Identify which cell holds the provided text, then report its [x, y] central coordinate. 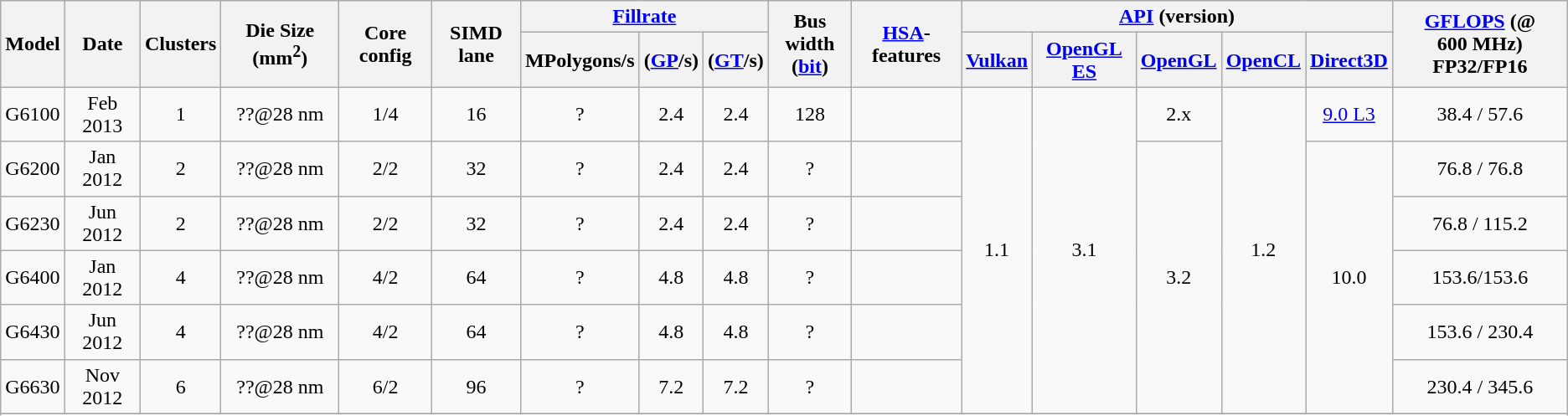
6 [180, 387]
76.8 / 115.2 [1479, 223]
3.2 [1179, 278]
Clusters [180, 44]
API (version) [1178, 17]
(GP/s) [671, 60]
96 [477, 387]
OpenGL [1179, 60]
153.6 / 230.4 [1479, 331]
G6400 [33, 278]
2.x [1179, 114]
6/2 [385, 387]
HSA-features [906, 44]
Bus width(bit) [809, 44]
Feb 2013 [102, 114]
76.8 / 76.8 [1479, 169]
1.2 [1263, 250]
128 [809, 114]
Fillrate [644, 17]
1 [180, 114]
230.4 / 345.6 [1479, 387]
G6630 [33, 387]
Nov 2012 [102, 387]
10.0 [1349, 278]
Core config [385, 44]
Die Size (mm2) [280, 44]
Date [102, 44]
G6200 [33, 169]
38.4 / 57.6 [1479, 114]
16 [477, 114]
OpenCL [1263, 60]
SIMD lane [477, 44]
153.6/153.6 [1479, 278]
1.1 [997, 250]
MPolygons/s [580, 60]
3.1 [1085, 250]
GFLOPS (@ 600 MHz)FP32/FP16 [1479, 44]
OpenGL ES [1085, 60]
G6100 [33, 114]
Vulkan [997, 60]
(GT/s) [736, 60]
G6230 [33, 223]
Model [33, 44]
G6430 [33, 331]
Direct3D [1349, 60]
1/4 [385, 114]
9.0 L3 [1349, 114]
